Locate the cell with the specified text and output its [x, y] center coordinate. 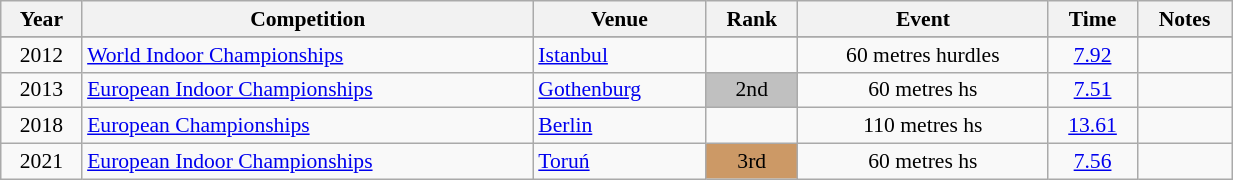
13.61 [1093, 126]
60 metres hurdles [923, 55]
Istanbul [619, 55]
Gothenburg [619, 90]
7.92 [1093, 55]
Berlin [619, 126]
Toruń [619, 162]
Time [1093, 19]
European Championships [308, 126]
2012 [42, 55]
World Indoor Championships [308, 55]
2021 [42, 162]
Venue [619, 19]
7.51 [1093, 90]
7.56 [1093, 162]
Rank [752, 19]
110 metres hs [923, 126]
2018 [42, 126]
2013 [42, 90]
Competition [308, 19]
2nd [752, 90]
Year [42, 19]
Notes [1184, 19]
3rd [752, 162]
Event [923, 19]
